From the cell containing the given text, extract its center point as [x, y] coordinate. 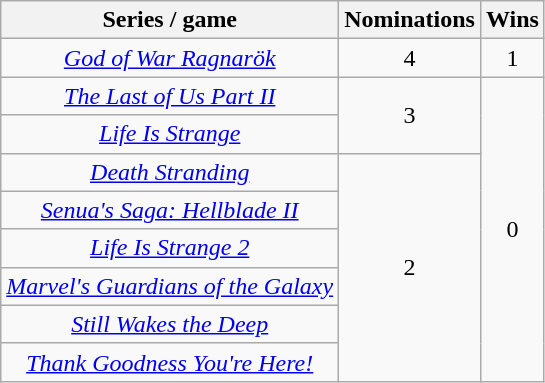
The Last of Us Part II [170, 96]
2 [410, 267]
4 [410, 58]
Wins [512, 20]
Marvel's Guardians of the Galaxy [170, 286]
Thank Goodness You're Here! [170, 362]
0 [512, 229]
Death Stranding [170, 172]
Life Is Strange [170, 134]
God of War Ragnarök [170, 58]
Nominations [410, 20]
1 [512, 58]
3 [410, 115]
Life Is Strange 2 [170, 248]
Senua's Saga: Hellblade II [170, 210]
Still Wakes the Deep [170, 324]
Series / game [170, 20]
